Extract the (x, y) coordinate from the center of the cell holding the provided text.  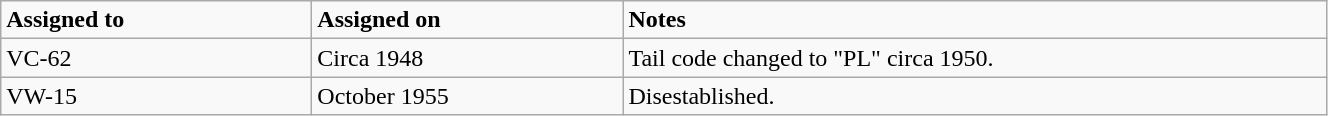
Notes (975, 20)
Assigned to (156, 20)
Circa 1948 (468, 58)
Assigned on (468, 20)
VC-62 (156, 58)
October 1955 (468, 96)
VW-15 (156, 96)
Tail code changed to "PL" circa 1950. (975, 58)
Disestablished. (975, 96)
